Search for the cell housing the specified text and yield its [x, y] center coordinate. 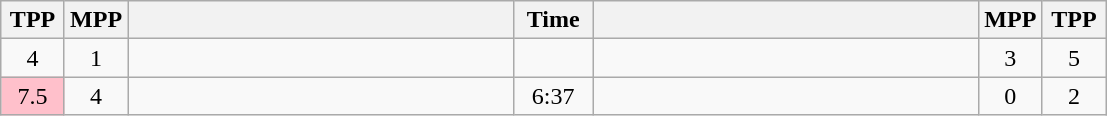
0 [1011, 96]
Time [554, 20]
1 [96, 58]
6:37 [554, 96]
5 [1074, 58]
2 [1074, 96]
7.5 [33, 96]
3 [1011, 58]
